Provide the [x, y] coordinate of the cell's center where the given text is located.  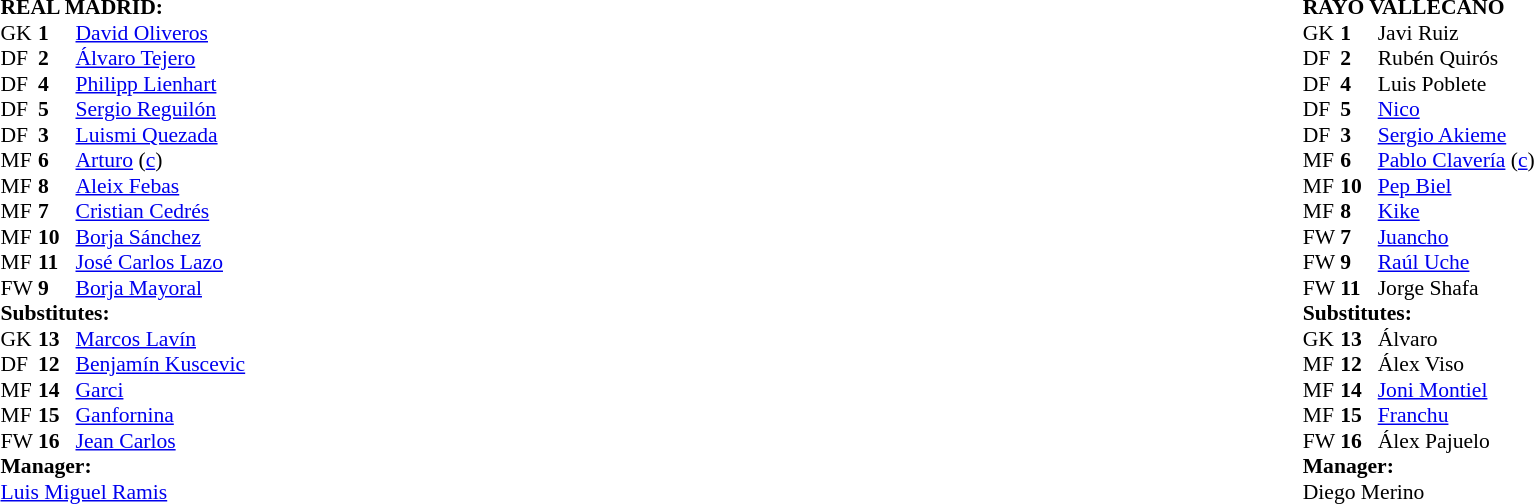
Marcos Lavín [161, 339]
Borja Mayoral [161, 288]
Ganfornina [161, 415]
Sergio Reguilón [161, 109]
Álvaro Tejero [161, 59]
Borja Sánchez [161, 237]
Benjamín Kuscevic [161, 365]
José Carlos Lazo [161, 263]
Garci [161, 390]
Jean Carlos [161, 441]
Cristian Cedrés [161, 211]
Philipp Lienhart [161, 84]
Luismi Quezada [161, 135]
Aleix Febas [161, 186]
David Oliveros [161, 33]
Arturo (c) [161, 161]
Substitutes: [122, 313]
